Provide the (X, Y) coordinate of the cell's center where the given text is located.  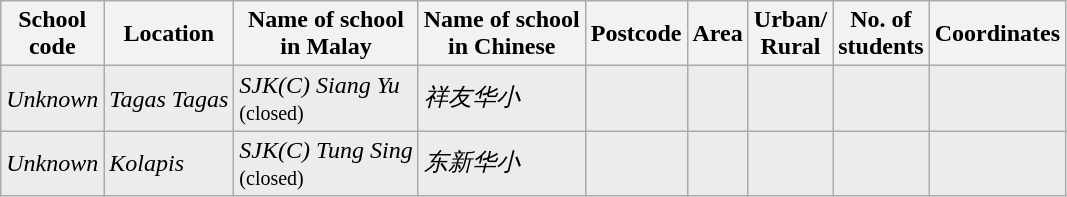
Location (169, 34)
SJK(C) Tung Sing(closed) (326, 164)
祥友华小 (502, 98)
Name of schoolin Chinese (502, 34)
Urban/Rural (790, 34)
东新华小 (502, 164)
Postcode (636, 34)
Name of schoolin Malay (326, 34)
No. ofstudents (881, 34)
Kolapis (169, 164)
Schoolcode (52, 34)
Tagas Tagas (169, 98)
Area (718, 34)
SJK(C) Siang Yu(closed) (326, 98)
Coordinates (997, 34)
